Detect which cell encompasses the target text, then output its [X, Y] center coordinate. 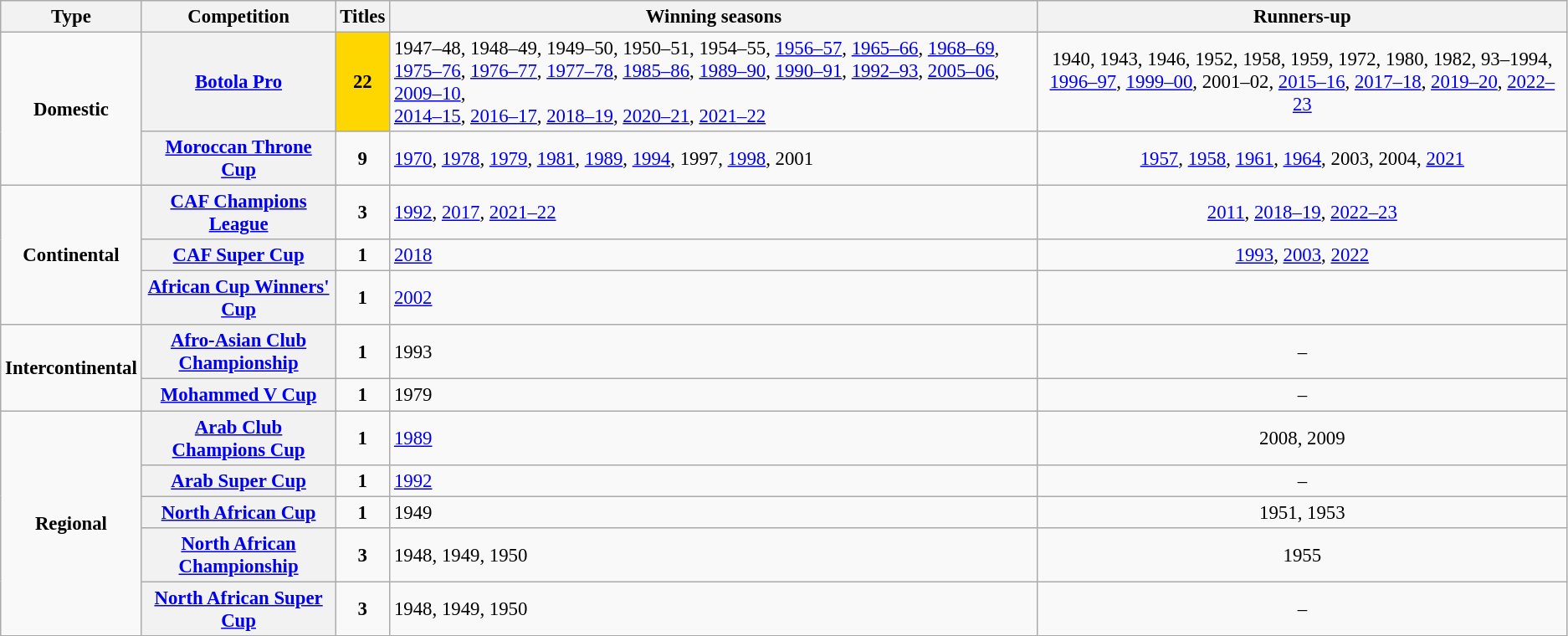
CAF Champions League [238, 213]
Competition [238, 17]
Arab Super Cup [238, 480]
Titles [363, 17]
North African Super Cup [238, 609]
Intercontinental [71, 367]
1992, 2017, 2021–22 [715, 213]
2008, 2009 [1302, 439]
Mohammed V Cup [238, 395]
Winning seasons [715, 17]
1989 [715, 439]
1957, 1958, 1961, 1964, 2003, 2004, 2021 [1302, 159]
2011, 2018–19, 2022–23 [1302, 213]
9 [363, 159]
1951, 1953 [1302, 512]
Botola Pro [238, 82]
Continental [71, 256]
Arab Club Champions Cup [238, 439]
1993, 2003, 2022 [1302, 255]
CAF Super Cup [238, 255]
1992 [715, 480]
Moroccan Throne Cup [238, 159]
Domestic [71, 109]
1970, 1978, 1979, 1981, 1989, 1994, 1997, 1998, 2001 [715, 159]
North African Championship [238, 554]
2018 [715, 255]
1979 [715, 395]
Afro-Asian Club Championship [238, 351]
Runners-up [1302, 17]
22 [363, 82]
Regional [71, 524]
1993 [715, 351]
1940, 1943, 1946, 1952, 1958, 1959, 1972, 1980, 1982, 93–1994, 1996–97, 1999–00, 2001–02, 2015–16, 2017–18, 2019–20, 2022–23 [1302, 82]
African Cup Winners' Cup [238, 298]
Type [71, 17]
North African Cup [238, 512]
1949 [715, 512]
2002 [715, 298]
1955 [1302, 554]
